From the cell containing the given text, extract its center point as [x, y] coordinate. 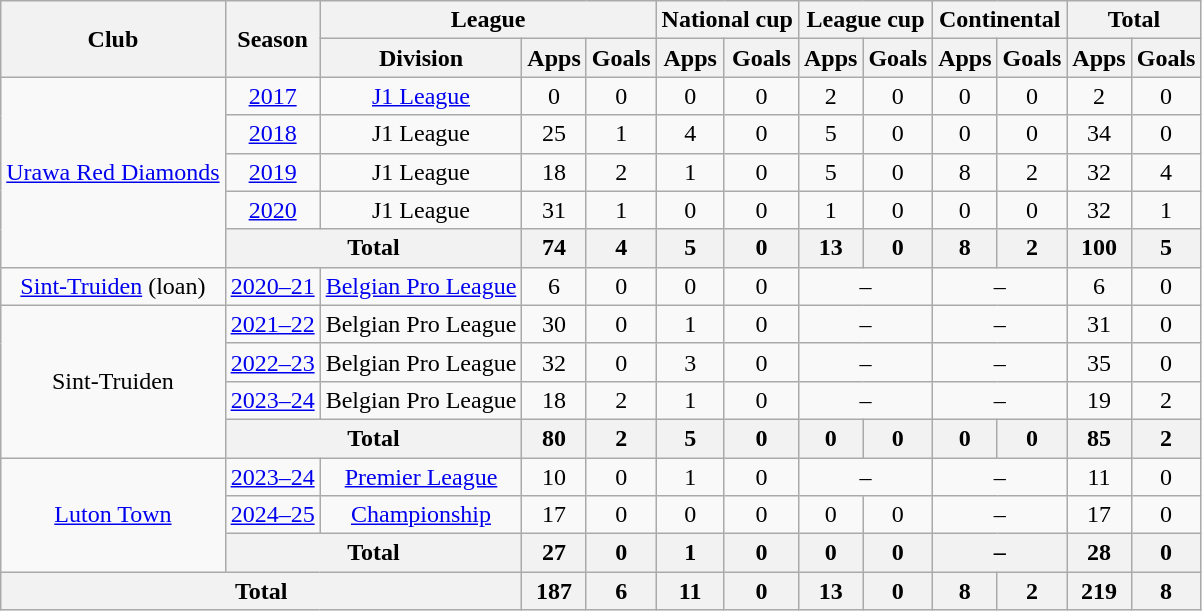
League cup [865, 20]
74 [554, 248]
Club [113, 39]
2020–21 [272, 286]
28 [1099, 553]
27 [554, 553]
Sint-Truiden [113, 381]
2019 [272, 172]
2024–25 [272, 515]
187 [554, 591]
25 [554, 134]
Premier League [421, 477]
80 [554, 438]
10 [554, 477]
30 [554, 324]
National cup [727, 20]
2021–22 [272, 324]
Championship [421, 515]
Continental [1000, 20]
Luton Town [113, 515]
Urawa Red Diamonds [113, 172]
100 [1099, 248]
Season [272, 39]
34 [1099, 134]
Sint-Truiden (loan) [113, 286]
2017 [272, 96]
Division [421, 58]
3 [690, 362]
35 [1099, 362]
85 [1099, 438]
2022–23 [272, 362]
2018 [272, 134]
219 [1099, 591]
19 [1099, 400]
2020 [272, 210]
League [488, 20]
